Scan for the cell matching the given text and deliver its (x, y) coordinate at center. 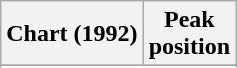
Peakposition (189, 34)
Chart (1992) (72, 34)
